Return [x, y] of the center of cell containing provided text 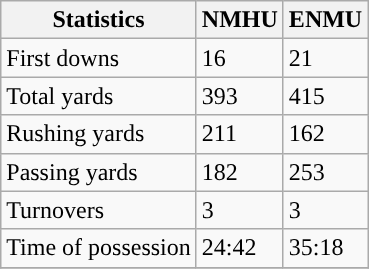
211 [240, 134]
162 [325, 134]
16 [240, 58]
ENMU [325, 20]
253 [325, 172]
Passing yards [99, 172]
21 [325, 58]
NMHU [240, 20]
Total yards [99, 96]
Time of possession [99, 248]
415 [325, 96]
Rushing yards [99, 134]
24:42 [240, 248]
First downs [99, 58]
393 [240, 96]
Turnovers [99, 210]
Statistics [99, 20]
182 [240, 172]
35:18 [325, 248]
